Pinpoint the cell where the given text exists, returning its [x, y] midpoint coordinate. 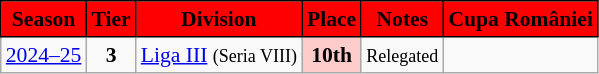
Relegated [402, 55]
Liga III (Seria VIII) [219, 55]
Tier [110, 19]
Season [44, 19]
Notes [402, 19]
2024–25 [44, 55]
Cupa României [520, 19]
3 [110, 55]
Place [332, 19]
Division [219, 19]
10th [332, 55]
